From the cell containing the given text, extract its center point as (x, y) coordinate. 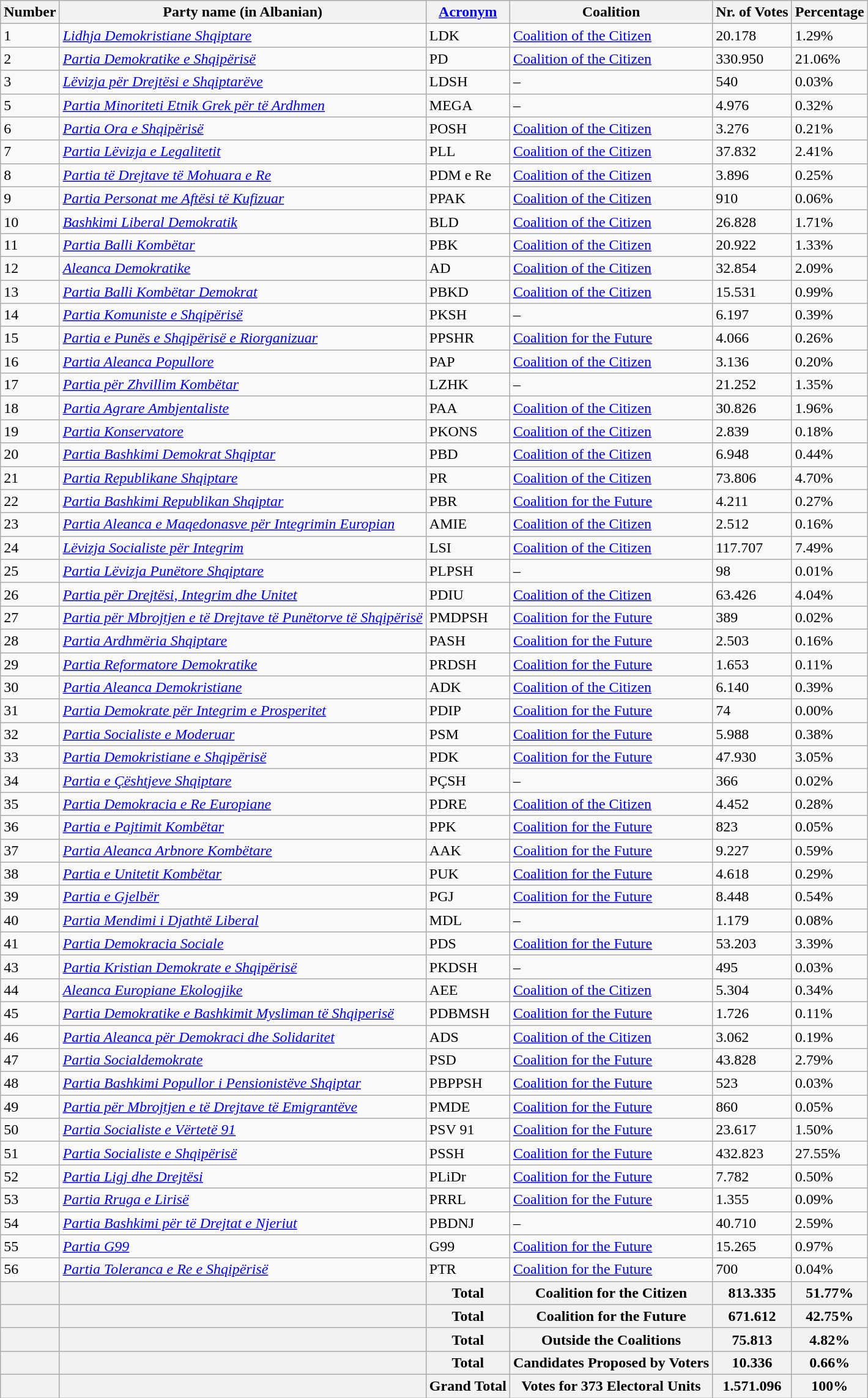
Number (30, 12)
9.227 (752, 850)
PDK (467, 757)
28 (30, 641)
15.531 (752, 292)
Partia për Drejtësi, Integrim dhe Unitet (242, 594)
700 (752, 1270)
2.59% (829, 1223)
PAP (467, 362)
AMIE (467, 524)
43 (30, 967)
0.59% (829, 850)
1.50% (829, 1130)
2.503 (752, 641)
LSI (467, 548)
37 (30, 850)
7.49% (829, 548)
Partia e Çështjeve Shqiptare (242, 781)
PUK (467, 874)
51.77% (829, 1293)
1.29% (829, 35)
19 (30, 431)
5.988 (752, 734)
2.09% (829, 268)
Bashkimi Liberal Demokratik (242, 221)
30.826 (752, 408)
PBDNJ (467, 1223)
Partia Ligj dhe Drejtësi (242, 1177)
LZHK (467, 385)
24 (30, 548)
21.06% (829, 59)
PLiDr (467, 1177)
432.823 (752, 1153)
Lëvizja Socialiste për Integrim (242, 548)
Partia Bashkimi Demokrat Shqiptar (242, 455)
21 (30, 478)
45 (30, 1013)
366 (752, 781)
Partia Socialiste e Vërtetë 91 (242, 1130)
Partia Aleanca për Demokraci dhe Solidaritet (242, 1037)
4.82% (829, 1339)
PLPSH (467, 571)
Partia Komuniste e Shqipërisë (242, 315)
Outside the Coalitions (610, 1339)
12 (30, 268)
5 (30, 105)
LDK (467, 35)
Partia Demokracia Sociale (242, 943)
Partia Ardhmëria Shqiptare (242, 641)
Grand Total (467, 1386)
LDSH (467, 82)
Partia Socialdemokrate (242, 1060)
37.832 (752, 152)
41 (30, 943)
Partia Demokratike e Bashkimit Mysliman të Shqiperisë (242, 1013)
Partia Demokracia e Re Europiane (242, 804)
0.01% (829, 571)
PTR (467, 1270)
ADS (467, 1037)
Partia Kristian Demokrate e Shqipërisë (242, 967)
PBK (467, 245)
PBPPSH (467, 1084)
Partia të Drejtave të Mohuara e Re (242, 175)
Partia Aleanca Popullore (242, 362)
10 (30, 221)
PSSH (467, 1153)
2.839 (752, 431)
330.950 (752, 59)
PDBMSH (467, 1013)
Partia Rruga e Lirisë (242, 1200)
1.571.096 (752, 1386)
11 (30, 245)
0.19% (829, 1037)
389 (752, 617)
0.00% (829, 711)
0.38% (829, 734)
Partia Reformatore Demokratike (242, 664)
1.653 (752, 664)
Partia e Pajtimit Kombëtar (242, 827)
Partia Demokristiane e Shqipërisë (242, 757)
PSD (467, 1060)
PASH (467, 641)
23.617 (752, 1130)
Partia Demokratike e Shqipërisë (242, 59)
2.79% (829, 1060)
3.896 (752, 175)
PGJ (467, 897)
44 (30, 990)
Partia e Gjelbër (242, 897)
22 (30, 501)
PLL (467, 152)
54 (30, 1223)
15.265 (752, 1246)
Partia për Mbrojtjen e të Drejtave të Emigrantëve (242, 1107)
Coalition (610, 12)
Partia Toleranca e Re e Shqipërisë (242, 1270)
Lëvizja për Drejtësi e Shqiptarëve (242, 82)
PDRE (467, 804)
36 (30, 827)
PPAK (467, 198)
40 (30, 920)
Party name (in Albanian) (242, 12)
52 (30, 1177)
Partia Balli Kombëtar (242, 245)
1.355 (752, 1200)
10.336 (752, 1363)
PBKD (467, 292)
0.08% (829, 920)
74 (752, 711)
PDIU (467, 594)
3.062 (752, 1037)
Lidhja Demokristiane Shqiptare (242, 35)
495 (752, 967)
Votes for 373 Electoral Units (610, 1386)
0.32% (829, 105)
23 (30, 524)
Partia Lëvizja Punëtore Shqiptare (242, 571)
0.97% (829, 1246)
Partia e Punës e Shqipërisë e Riorganizuar (242, 338)
33 (30, 757)
8 (30, 175)
823 (752, 827)
AAK (467, 850)
860 (752, 1107)
PSM (467, 734)
Partia e Unitetit Kombëtar (242, 874)
Partia Aleanca Demokristiane (242, 688)
20.178 (752, 35)
Partia Bashkimi Popullor i Pensionistëve Shqiptar (242, 1084)
4.211 (752, 501)
Acronym (467, 12)
Partia Mendimi i Djathtë Liberal (242, 920)
7 (30, 152)
PAA (467, 408)
0.29% (829, 874)
PPK (467, 827)
Partia Socialiste e Shqipërisë (242, 1153)
53 (30, 1200)
117.707 (752, 548)
Partia Aleanca e Maqedonasve për Integrimin Europian (242, 524)
3.276 (752, 128)
25 (30, 571)
0.54% (829, 897)
18 (30, 408)
6.140 (752, 688)
3 (30, 82)
Partia Konservatore (242, 431)
PD (467, 59)
PKDSH (467, 967)
Partia Republikane Shqiptare (242, 478)
3.39% (829, 943)
Partia Socialiste e Moderuar (242, 734)
Partia Aleanca Arbnore Kombëtare (242, 850)
MEGA (467, 105)
73.806 (752, 478)
20 (30, 455)
PDM e Re (467, 175)
16 (30, 362)
PBR (467, 501)
9 (30, 198)
2.512 (752, 524)
1.96% (829, 408)
4.066 (752, 338)
0.44% (829, 455)
48 (30, 1084)
2.41% (829, 152)
Partia Agrare Ambjentaliste (242, 408)
15 (30, 338)
6.197 (752, 315)
PRRL (467, 1200)
47 (30, 1060)
PMDE (467, 1107)
63.426 (752, 594)
26.828 (752, 221)
0.34% (829, 990)
540 (752, 82)
0.50% (829, 1177)
30 (30, 688)
1.35% (829, 385)
100% (829, 1386)
27 (30, 617)
0.04% (829, 1270)
PPSHR (467, 338)
671.612 (752, 1316)
523 (752, 1084)
98 (752, 571)
Partia Personat me Aftësi të Kufizuar (242, 198)
G99 (467, 1246)
Partia për Mbrojtjen e të Drejtave të Punëtorve të Shqipërisë (242, 617)
Aleanca Demokratike (242, 268)
0.26% (829, 338)
50 (30, 1130)
46 (30, 1037)
6 (30, 128)
Coalition for the Citizen (610, 1293)
6.948 (752, 455)
0.25% (829, 175)
0.99% (829, 292)
51 (30, 1153)
38 (30, 874)
Aleanca Europiane Ekologjike (242, 990)
Partia Demokrate për Integrim e Prosperitet (242, 711)
PÇSH (467, 781)
PKONS (467, 431)
32 (30, 734)
75.813 (752, 1339)
34 (30, 781)
5.304 (752, 990)
Partia për Zhvillim Kombëtar (242, 385)
53.203 (752, 943)
1 (30, 35)
2 (30, 59)
Partia Lëvizja e Legalitetit (242, 152)
0.28% (829, 804)
32.854 (752, 268)
31 (30, 711)
0.20% (829, 362)
26 (30, 594)
AD (467, 268)
PDS (467, 943)
27.55% (829, 1153)
43.828 (752, 1060)
PRDSH (467, 664)
13 (30, 292)
4.452 (752, 804)
42.75% (829, 1316)
3.05% (829, 757)
4.976 (752, 105)
47.930 (752, 757)
Percentage (829, 12)
14 (30, 315)
0.18% (829, 431)
4.04% (829, 594)
55 (30, 1246)
17 (30, 385)
1.71% (829, 221)
BLD (467, 221)
POSH (467, 128)
39 (30, 897)
PKSH (467, 315)
4.618 (752, 874)
Partia Ora e Shqipërisë (242, 128)
Partia Minoriteti Etnik Grek për të Ardhmen (242, 105)
Partia Bashkimi për të Drejtat e Njeriut (242, 1223)
0.06% (829, 198)
49 (30, 1107)
Nr. of Votes (752, 12)
8.448 (752, 897)
Candidates Proposed by Voters (610, 1363)
MDL (467, 920)
1.179 (752, 920)
PR (467, 478)
910 (752, 198)
PSV 91 (467, 1130)
1.726 (752, 1013)
40.710 (752, 1223)
0.21% (829, 128)
PDIP (467, 711)
0.66% (829, 1363)
ADK (467, 688)
Partia Balli Kombëtar Demokrat (242, 292)
PBD (467, 455)
35 (30, 804)
AEE (467, 990)
4.70% (829, 478)
7.782 (752, 1177)
0.27% (829, 501)
20.922 (752, 245)
Partia Bashkimi Republikan Shqiptar (242, 501)
Partia G99 (242, 1246)
3.136 (752, 362)
21.252 (752, 385)
PMDPSH (467, 617)
813.335 (752, 1293)
1.33% (829, 245)
56 (30, 1270)
0.09% (829, 1200)
29 (30, 664)
